Pinpoint the cell where the given text exists, returning its [X, Y] midpoint coordinate. 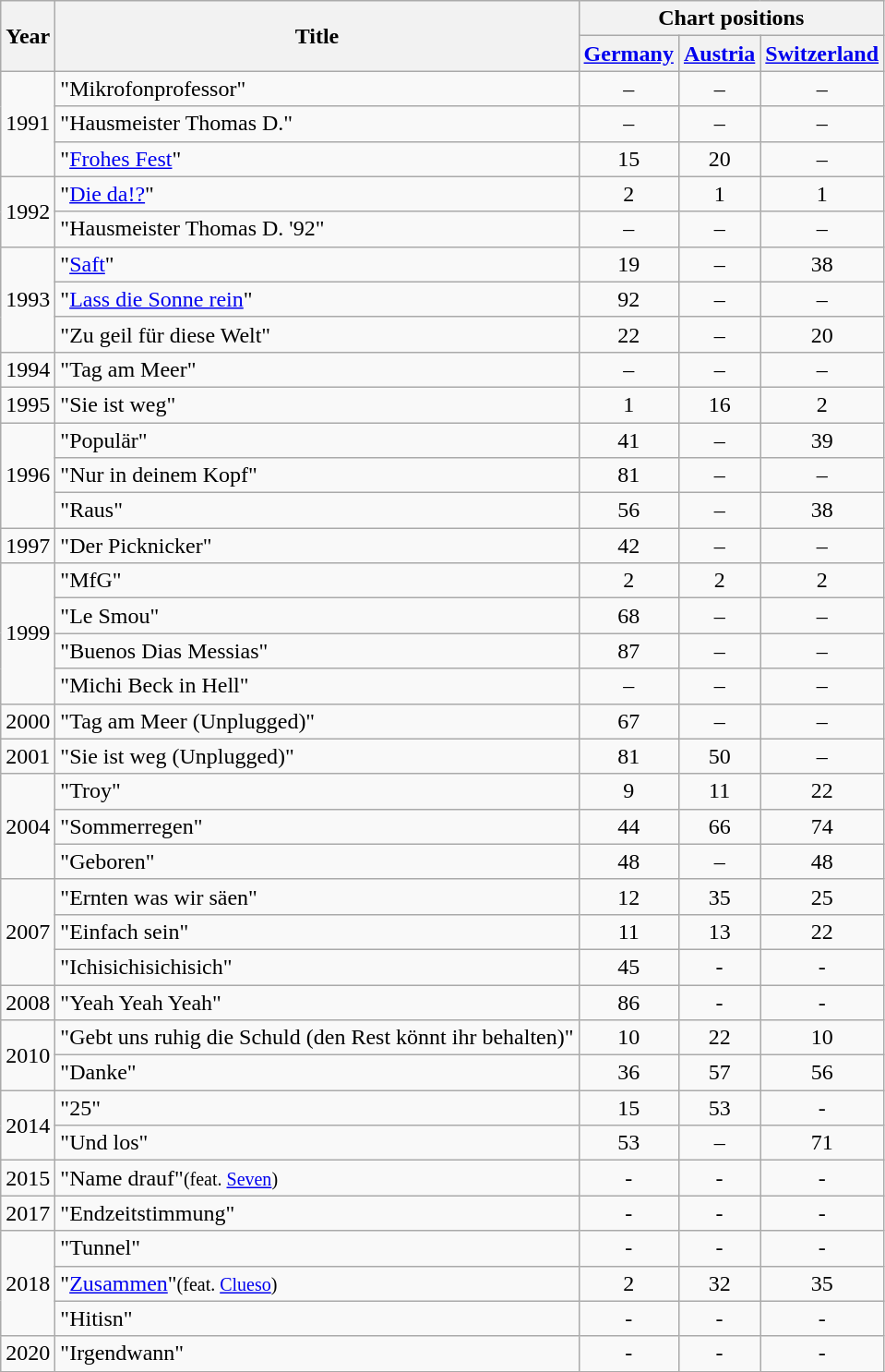
2018 [28, 1283]
"Mikrofonprofessor" [317, 89]
"25" [317, 1108]
Austria [719, 54]
"Tag am Meer" [317, 369]
"Zu geil für diese Welt" [317, 334]
"Troy" [317, 791]
36 [628, 1073]
"Danke" [317, 1073]
25 [822, 897]
1997 [28, 546]
2017 [28, 1213]
2001 [28, 756]
2015 [28, 1178]
2004 [28, 826]
"Hausmeister Thomas D." [317, 124]
39 [822, 440]
Germany [628, 54]
9 [628, 791]
50 [719, 756]
57 [719, 1073]
"Hitisn" [317, 1318]
"Und los" [317, 1143]
"Saft" [317, 264]
"Die da!?" [317, 194]
2010 [28, 1055]
92 [628, 299]
1995 [28, 404]
Chart positions [731, 18]
"Gebt uns ruhig die Schuld (den Rest könnt ihr behalten)" [317, 1038]
"Nur in deinem Kopf" [317, 475]
"Sommerregen" [317, 826]
41 [628, 440]
32 [719, 1283]
"MfG" [317, 581]
2014 [28, 1125]
42 [628, 546]
"Le Smou" [317, 616]
"Tag am Meer (Unplugged)" [317, 721]
66 [719, 826]
"Sie ist weg (Unplugged)" [317, 756]
"Buenos Dias Messias" [317, 651]
2000 [28, 721]
1992 [28, 211]
"Ichisichisichisich" [317, 967]
"Name drauf"(feat. Seven) [317, 1178]
Year [28, 36]
"Frohes Fest" [317, 159]
"Einfach sein" [317, 932]
2008 [28, 1002]
"Populär" [317, 440]
"Hausmeister Thomas D. '92" [317, 229]
"Irgendwann" [317, 1354]
16 [719, 404]
67 [628, 721]
2020 [28, 1354]
1999 [28, 633]
"Tunnel" [317, 1248]
"Zusammen"(feat. Clueso) [317, 1283]
86 [628, 1002]
1996 [28, 475]
12 [628, 897]
1991 [28, 124]
"Endzeitstimmung" [317, 1213]
"Der Picknicker" [317, 546]
19 [628, 264]
45 [628, 967]
44 [628, 826]
13 [719, 932]
"Ernten was wir säen" [317, 897]
"Raus" [317, 511]
"Sie ist weg" [317, 404]
Title [317, 36]
"Yeah Yeah Yeah" [317, 1002]
71 [822, 1143]
2007 [28, 932]
"Michi Beck in Hell" [317, 686]
68 [628, 616]
1993 [28, 299]
Switzerland [822, 54]
87 [628, 651]
74 [822, 826]
"Lass die Sonne rein" [317, 299]
1994 [28, 369]
"Geboren" [317, 861]
